Extract the (x, y) coordinate from the center of the cell holding the provided text.  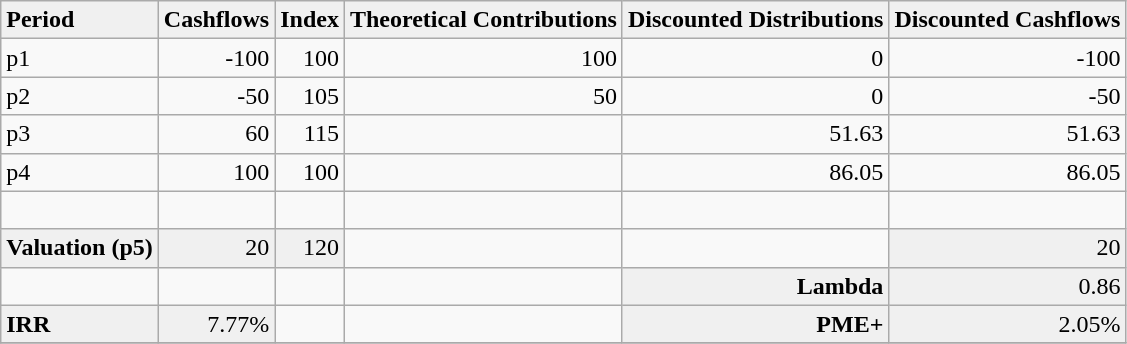
Cashflows (216, 20)
2.05% (1008, 324)
PME+ (755, 324)
120 (310, 248)
IRR (80, 324)
p1 (80, 58)
0.86 (1008, 286)
p2 (80, 96)
Valuation (p5) (80, 248)
Discounted Cashflows (1008, 20)
60 (216, 134)
Theoretical Contributions (483, 20)
50 (483, 96)
115 (310, 134)
105 (310, 96)
7.77% (216, 324)
Lambda (755, 286)
p3 (80, 134)
p4 (80, 172)
Period (80, 20)
Index (310, 20)
Discounted Distributions (755, 20)
